Find where the given text appears and provide that cell's center as (x, y) coordinate. 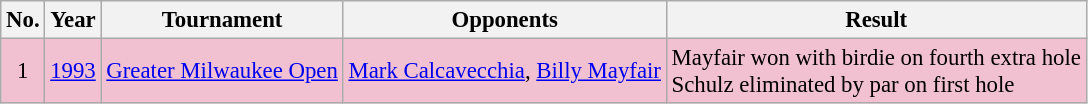
Year (73, 20)
No. (23, 20)
1 (23, 72)
Result (876, 20)
1993 (73, 72)
Mark Calcavecchia, Billy Mayfair (504, 72)
Tournament (222, 20)
Mayfair won with birdie on fourth extra holeSchulz eliminated by par on first hole (876, 72)
Opponents (504, 20)
Greater Milwaukee Open (222, 72)
